For the text-containing cell, return its midpoint in (x, y) coordinate format. 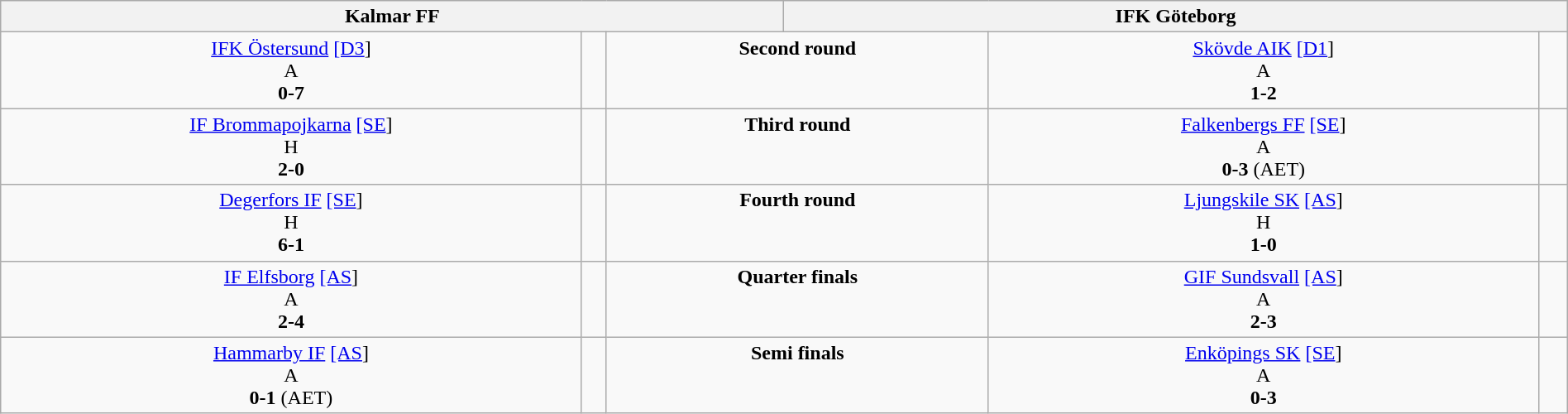
Ljungskile SK [AS]H1-0 (1264, 223)
Fourth round (797, 223)
Kalmar FF (392, 17)
Hammarby IF [AS]A0-1 (AET) (291, 375)
IF Brommapojkarna [SE]H2-0 (291, 147)
Enköpings SK [SE]A0-3 (1264, 375)
Skövde AIK [D1]A1-2 (1264, 70)
IF Elfsborg [AS]A2-4 (291, 299)
Semi finals (797, 375)
IFK Östersund [D3]A0-7 (291, 70)
IFK Göteborg (1176, 17)
Third round (797, 147)
Second round (797, 70)
Degerfors IF [SE]H6-1 (291, 223)
GIF Sundsvall [AS]A2-3 (1264, 299)
Falkenbergs FF [SE]A0-3 (AET) (1264, 147)
Quarter finals (797, 299)
